Return [x, y] of the center of cell containing provided text 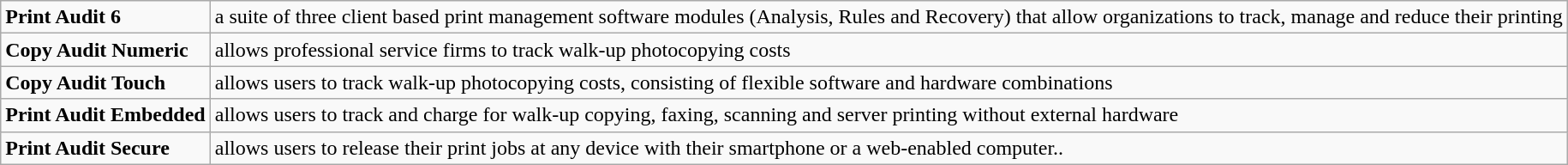
allows users to track and charge for walk-up copying, faxing, scanning and server printing without external hardware [889, 115]
allows professional service firms to track walk-up photocopying costs [889, 50]
Print Audit Embedded [105, 115]
Print Audit Secure [105, 148]
Copy Audit Numeric [105, 50]
Copy Audit Touch [105, 82]
allows users to track walk-up photocopying costs, consisting of flexible software and hardware combinations [889, 82]
allows users to release their print jobs at any device with their smartphone or a web-enabled computer.. [889, 148]
Print Audit 6 [105, 17]
